For the text-containing cell, return its midpoint in [X, Y] coordinate format. 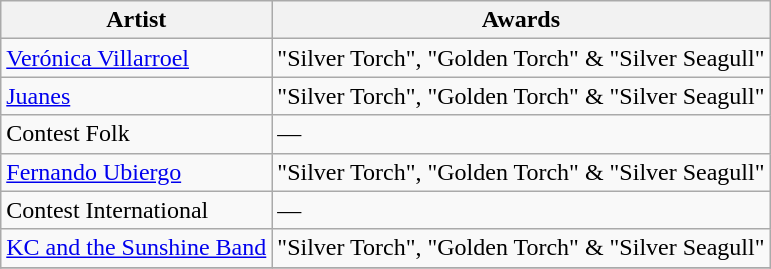
Awards [521, 20]
Contest Folk [136, 134]
Verónica Villarroel [136, 58]
Fernando Ubiergo [136, 172]
KC and the Sunshine Band [136, 248]
Artist [136, 20]
Juanes [136, 96]
Contest International [136, 210]
